Provide the [x, y] coordinate of the cell's center where the given text is located.  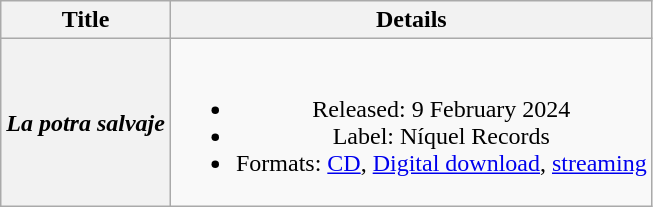
Title [86, 20]
Released: 9 February 2024Label: Níquel RecordsFormats: CD, Digital download, streaming [411, 122]
Details [411, 20]
La potra salvaje [86, 122]
